Identify which cell holds the provided text, then report its (x, y) central coordinate. 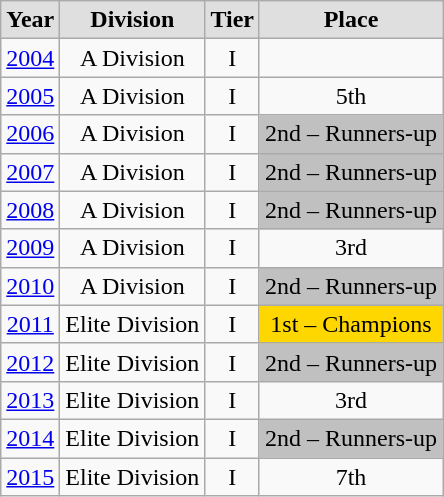
2014 (30, 438)
Year (30, 20)
2009 (30, 248)
2013 (30, 400)
Place (350, 20)
5th (350, 96)
Division (132, 20)
2005 (30, 96)
2011 (30, 324)
2006 (30, 134)
7th (350, 477)
2015 (30, 477)
2007 (30, 172)
2008 (30, 210)
2004 (30, 58)
Tier (232, 20)
2012 (30, 362)
1st – Champions (350, 324)
2010 (30, 286)
